From the cell containing the given text, extract its center point as (x, y) coordinate. 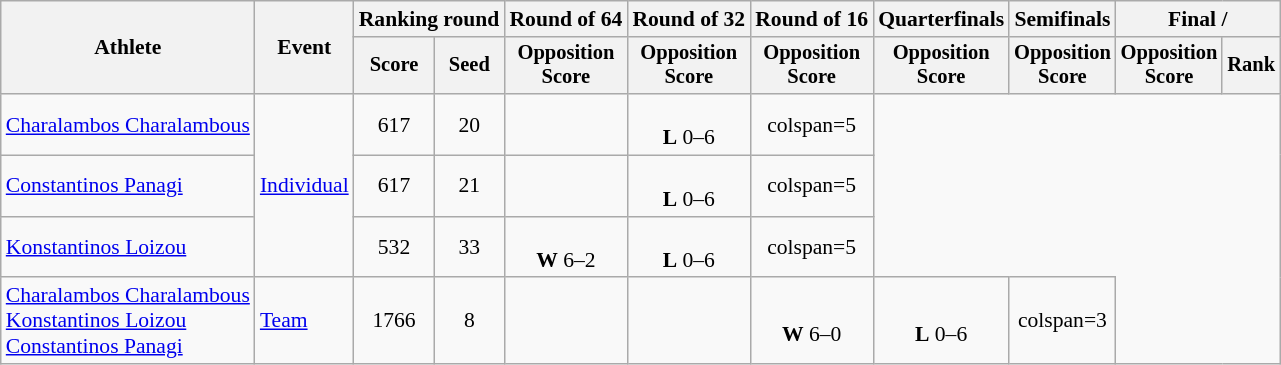
Constantinos Panagi (128, 186)
Quarterfinals (941, 19)
20 (469, 124)
8 (469, 322)
Charalambos Charalambous (128, 124)
Round of 16 (812, 19)
1766 (394, 322)
Semifinals (1062, 19)
W 6–0 (812, 322)
21 (469, 186)
Athlete (128, 48)
W 6–2 (566, 248)
Final / (1198, 19)
Rank (1251, 66)
Event (304, 48)
colspan=3 (1062, 322)
Team (304, 322)
Score (394, 66)
Charalambos CharalambousKonstantinos LoizouConstantinos Panagi (128, 322)
532 (394, 248)
Seed (469, 66)
Round of 64 (566, 19)
Konstantinos Loizou (128, 248)
33 (469, 248)
Round of 32 (688, 19)
Ranking round (430, 19)
Individual (304, 186)
